Determine the (x, y) coordinate at the center of the cell enclosing the given text.  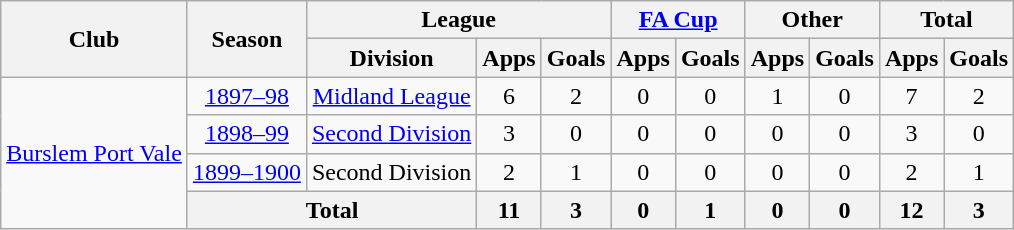
1899–1900 (246, 172)
Club (94, 39)
1898–99 (246, 134)
1897–98 (246, 96)
12 (911, 210)
Midland League (391, 96)
7 (911, 96)
League (458, 20)
6 (509, 96)
Season (246, 39)
Other (812, 20)
11 (509, 210)
Division (391, 58)
Burslem Port Vale (94, 153)
FA Cup (678, 20)
